From the cell containing the given text, extract its center point as [x, y] coordinate. 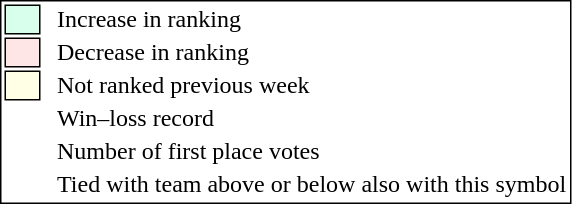
Tied with team above or below also with this symbol [312, 185]
Increase in ranking [312, 19]
Win–loss record [312, 119]
Number of first place votes [312, 151]
Decrease in ranking [312, 53]
Not ranked previous week [312, 85]
